Detect which cell encompasses the target text, then output its (x, y) center coordinate. 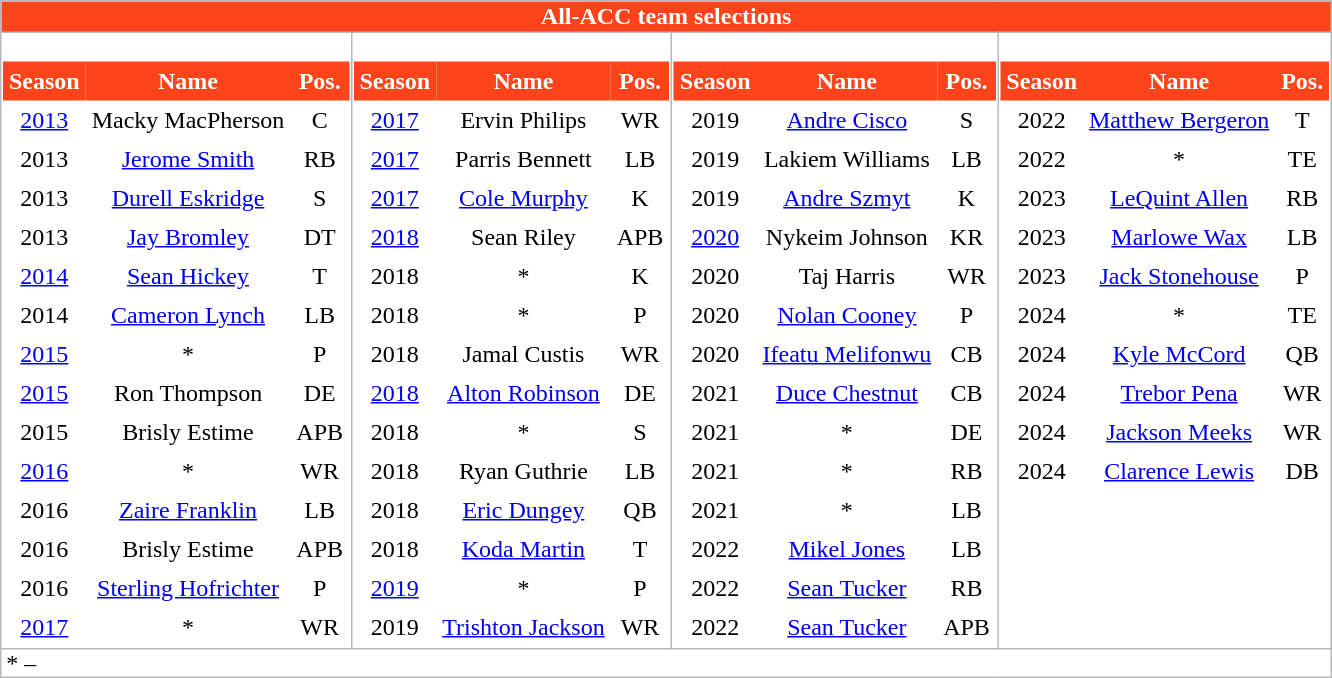
LeQuint Allen (1179, 198)
Kyle McCord (1179, 354)
Jack Stonehouse (1179, 276)
Ron Thompson (188, 394)
Parris Bennett (523, 160)
Nolan Cooney (848, 316)
Lakiem Williams (848, 160)
Sean Riley (523, 238)
Ervin Philips (523, 120)
Andre Cisco (848, 120)
Cole Murphy (523, 198)
Koda Martin (523, 550)
Mikel Jones (848, 550)
Ifeatu Melifonwu (848, 354)
DT (320, 238)
KR (966, 238)
Durell Eskridge (188, 198)
Duce Chestnut (848, 394)
Eric Dungey (523, 510)
C (320, 120)
Clarence Lewis (1179, 472)
Sean Hickey (188, 276)
Zaire Franklin (188, 510)
Matthew Bergeron (1179, 120)
Ryan Guthrie (523, 472)
DB (1302, 472)
Jay Bromley (188, 238)
Marlowe Wax (1179, 238)
Andre Szmyt (848, 198)
Sterling Hofrichter (188, 588)
Jamal Custis (523, 354)
Taj Harris (848, 276)
Nykeim Johnson (848, 238)
Trishton Jackson (523, 628)
Macky MacPherson (188, 120)
Jerome Smith (188, 160)
Jackson Meeks (1179, 432)
* – (666, 663)
Cameron Lynch (188, 316)
All-ACC team selections (666, 17)
Alton Robinson (523, 394)
Trebor Pena (1179, 394)
